Provide the (X, Y) coordinate of the cell's center where the given text is located.  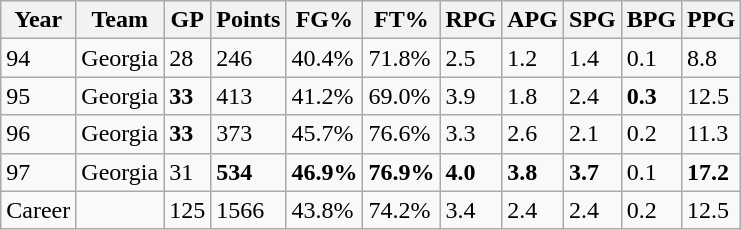
74.2% (402, 210)
3.8 (533, 172)
246 (248, 58)
RPG (471, 20)
PPG (712, 20)
2.5 (471, 58)
1566 (248, 210)
69.0% (402, 96)
96 (38, 134)
40.4% (324, 58)
1.8 (533, 96)
3.3 (471, 134)
2.6 (533, 134)
534 (248, 172)
95 (38, 96)
76.9% (402, 172)
11.3 (712, 134)
0.3 (651, 96)
BPG (651, 20)
31 (188, 172)
94 (38, 58)
Year (38, 20)
Points (248, 20)
413 (248, 96)
APG (533, 20)
45.7% (324, 134)
3.9 (471, 96)
Career (38, 210)
SPG (592, 20)
3.4 (471, 210)
1.4 (592, 58)
FT% (402, 20)
125 (188, 210)
41.2% (324, 96)
28 (188, 58)
3.7 (592, 172)
FG% (324, 20)
4.0 (471, 172)
GP (188, 20)
46.9% (324, 172)
71.8% (402, 58)
17.2 (712, 172)
1.2 (533, 58)
97 (38, 172)
8.8 (712, 58)
Team (120, 20)
2.1 (592, 134)
43.8% (324, 210)
373 (248, 134)
76.6% (402, 134)
